Return (x, y) of the center of cell containing provided text 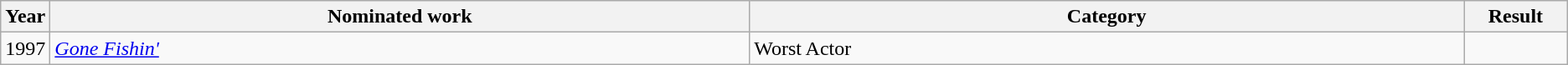
1997 (25, 48)
Gone Fishin' (400, 48)
Nominated work (400, 17)
Category (1107, 17)
Year (25, 17)
Result (1516, 17)
Worst Actor (1107, 48)
